Locate the cell with the specified text and output its (X, Y) center coordinate. 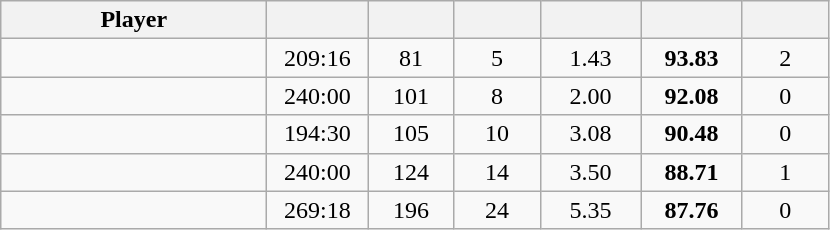
3.50 (590, 172)
5 (497, 58)
Player (134, 20)
8 (497, 96)
14 (497, 172)
90.48 (692, 134)
209:16 (318, 58)
24 (497, 210)
10 (497, 134)
5.35 (590, 210)
87.76 (692, 210)
124 (411, 172)
93.83 (692, 58)
2 (785, 58)
194:30 (318, 134)
3.08 (590, 134)
88.71 (692, 172)
2.00 (590, 96)
105 (411, 134)
196 (411, 210)
1 (785, 172)
81 (411, 58)
92.08 (692, 96)
101 (411, 96)
269:18 (318, 210)
1.43 (590, 58)
